Search for the cell housing the specified text and yield its [X, Y] center coordinate. 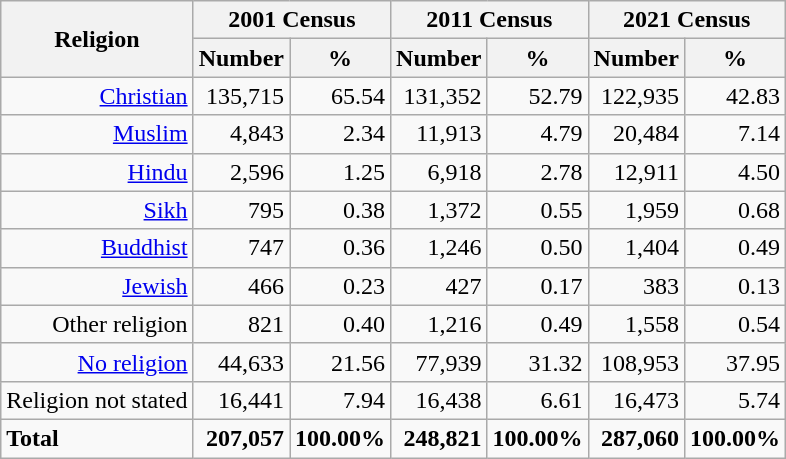
37.95 [734, 362]
248,821 [439, 438]
16,438 [439, 400]
21.56 [340, 362]
Religion [97, 39]
0.13 [734, 286]
16,441 [241, 400]
No religion [97, 362]
6.61 [538, 400]
Muslim [97, 134]
11,913 [439, 134]
Buddhist [97, 248]
795 [241, 210]
1,959 [636, 210]
52.79 [538, 96]
0.54 [734, 324]
2021 Census [686, 20]
Christian [97, 96]
12,911 [636, 172]
747 [241, 248]
427 [439, 286]
Jewish [97, 286]
4.50 [734, 172]
0.55 [538, 210]
Total [97, 438]
466 [241, 286]
Religion not stated [97, 400]
0.36 [340, 248]
7.14 [734, 134]
0.40 [340, 324]
20,484 [636, 134]
2001 Census [292, 20]
4.79 [538, 134]
287,060 [636, 438]
122,935 [636, 96]
Sikh [97, 210]
1,372 [439, 210]
131,352 [439, 96]
0.23 [340, 286]
16,473 [636, 400]
2,596 [241, 172]
4,843 [241, 134]
5.74 [734, 400]
42.83 [734, 96]
65.54 [340, 96]
2011 Census [490, 20]
0.50 [538, 248]
0.38 [340, 210]
1.25 [340, 172]
108,953 [636, 362]
207,057 [241, 438]
0.17 [538, 286]
1,404 [636, 248]
Hindu [97, 172]
44,633 [241, 362]
6,918 [439, 172]
2.34 [340, 134]
383 [636, 286]
31.32 [538, 362]
1,558 [636, 324]
2.78 [538, 172]
0.68 [734, 210]
135,715 [241, 96]
Other religion [97, 324]
821 [241, 324]
77,939 [439, 362]
1,216 [439, 324]
7.94 [340, 400]
1,246 [439, 248]
